From the cell containing the given text, extract its center point as (x, y) coordinate. 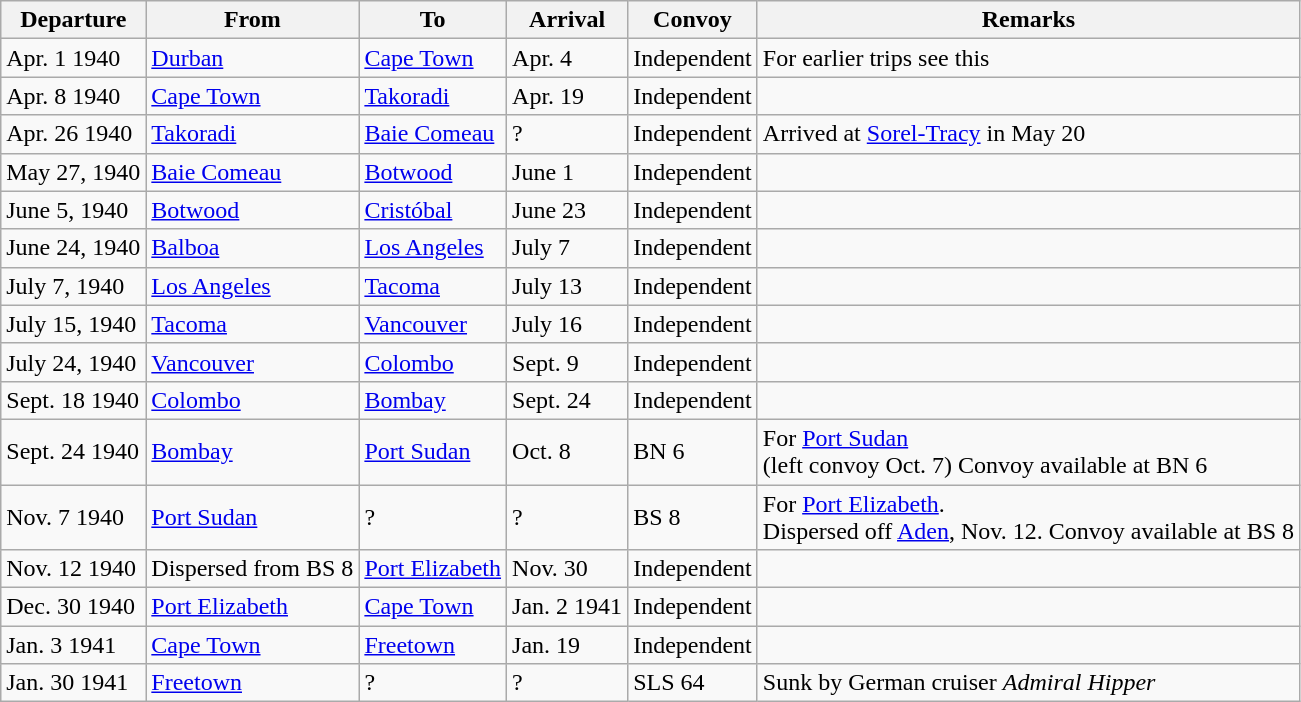
Jan. 2 1941 (568, 607)
Arrival (568, 20)
Sept. 18 1940 (74, 400)
Sept. 9 (568, 362)
BS 8 (693, 516)
Sept. 24 (568, 400)
To (433, 20)
July 13 (568, 286)
Jan. 19 (568, 645)
Sept. 24 1940 (74, 452)
July 24, 1940 (74, 362)
June 5, 1940 (74, 210)
Oct. 8 (568, 452)
For Port Sudan(left convoy Oct. 7) Convoy available at BN 6 (1028, 452)
Dispersed from BS 8 (252, 569)
July 16 (568, 324)
Departure (74, 20)
BN 6 (693, 452)
July 7 (568, 248)
From (252, 20)
Nov. 30 (568, 569)
Jan. 30 1941 (74, 683)
Sunk by German cruiser Admiral Hipper (1028, 683)
Apr. 1 1940 (74, 58)
Balboa (252, 248)
June 23 (568, 210)
Cristóbal (433, 210)
Arrived at Sorel-Tracy in May 20 (1028, 134)
June 1 (568, 172)
Nov. 12 1940 (74, 569)
Durban (252, 58)
SLS 64 (693, 683)
Apr. 4 (568, 58)
Apr. 19 (568, 96)
Jan. 3 1941 (74, 645)
Dec. 30 1940 (74, 607)
July 7, 1940 (74, 286)
For Port Elizabeth.Dispersed off Aden, Nov. 12. Convoy available at BS 8 (1028, 516)
Apr. 26 1940 (74, 134)
Convoy (693, 20)
Apr. 8 1940 (74, 96)
Nov. 7 1940 (74, 516)
July 15, 1940 (74, 324)
Remarks (1028, 20)
May 27, 1940 (74, 172)
June 24, 1940 (74, 248)
For earlier trips see this (1028, 58)
